Find where the given text appears and provide that cell's center as [x, y] coordinate. 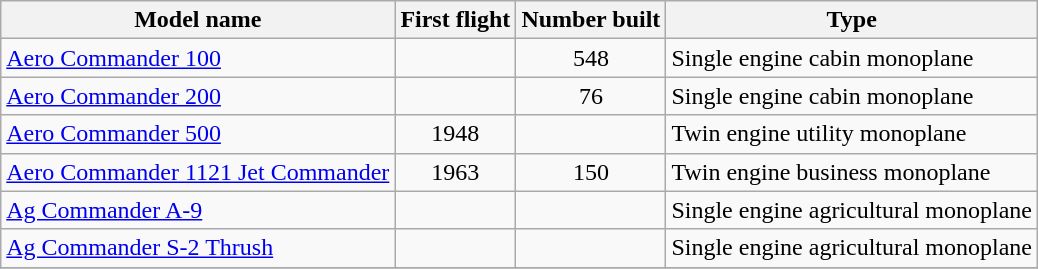
Twin engine utility monoplane [852, 134]
Number built [591, 20]
Twin engine business monoplane [852, 172]
Model name [198, 20]
548 [591, 58]
1948 [456, 134]
Ag Commander A-9 [198, 210]
Aero Commander 100 [198, 58]
150 [591, 172]
1963 [456, 172]
Aero Commander 200 [198, 96]
Type [852, 20]
76 [591, 96]
Aero Commander 1121 Jet Commander [198, 172]
Aero Commander 500 [198, 134]
First flight [456, 20]
Ag Commander S-2 Thrush [198, 248]
